Extract the [X, Y] coordinate from the center of the cell holding the provided text.  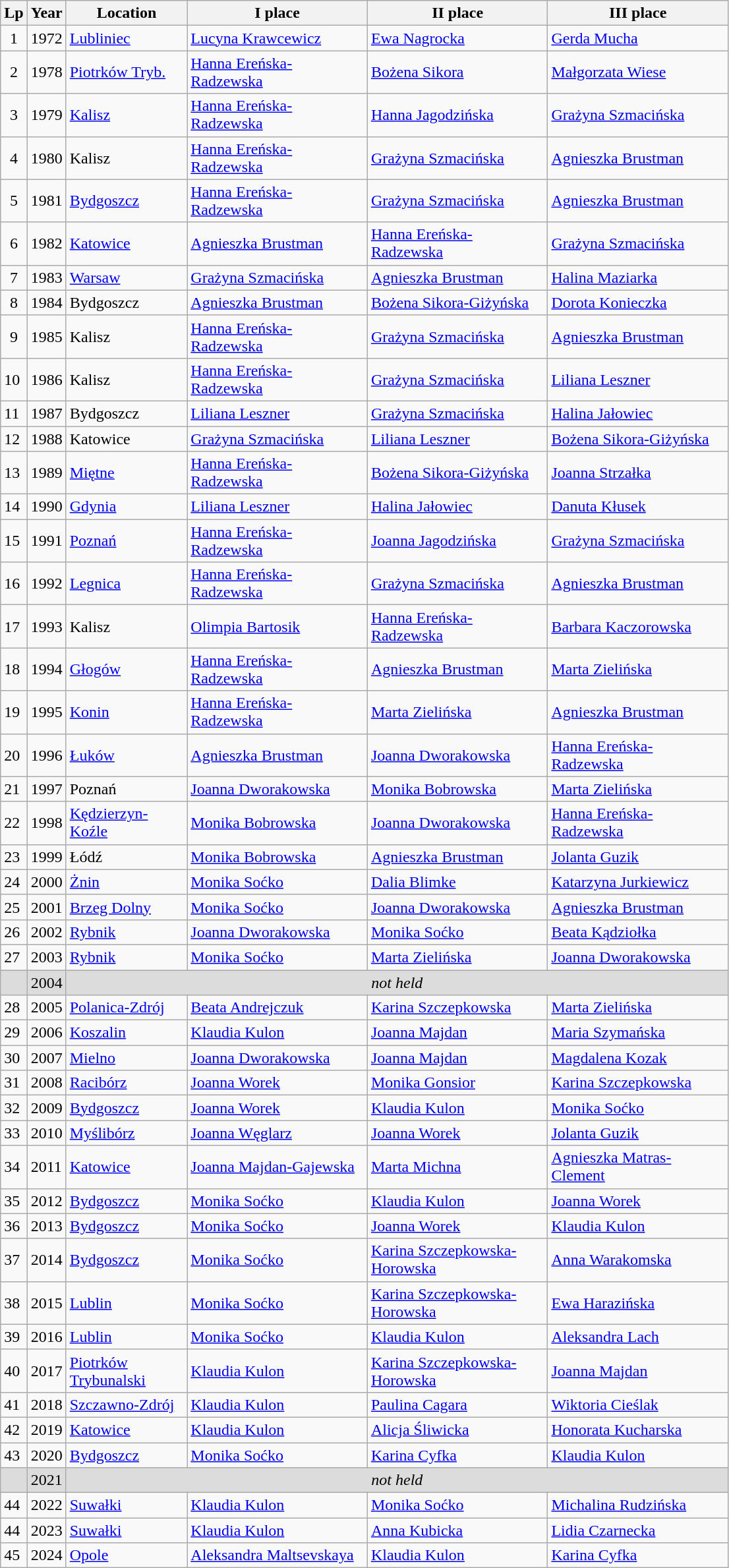
1985 [46, 336]
Mielno [127, 1058]
Dalia Blimke [457, 882]
27 [14, 957]
2001 [46, 907]
11 [14, 413]
1991 [46, 540]
Piotrków Trybunalski [127, 1371]
18 [14, 670]
1987 [46, 413]
2012 [46, 1201]
Lubliniec [127, 38]
Szczawno-Zdrój [127, 1405]
Aleksandra Lach [638, 1337]
Głogów [127, 670]
I place [277, 13]
28 [14, 1008]
2000 [46, 882]
Opole [127, 1555]
Katarzyna Jurkiewicz [638, 882]
41 [14, 1405]
21 [14, 789]
Joanna Węglarz [277, 1133]
2011 [46, 1167]
32 [14, 1108]
II place [457, 13]
25 [14, 907]
26 [14, 932]
Kędzierzyn-Koźle [127, 823]
1989 [46, 473]
1986 [46, 380]
2016 [46, 1337]
Location [127, 13]
1984 [46, 303]
1983 [46, 277]
Beata Kądziołka [638, 932]
2020 [46, 1455]
Racibórz [127, 1083]
Konin [127, 712]
1993 [46, 626]
Lucyna Krawcewicz [277, 38]
42 [14, 1430]
2023 [46, 1530]
2010 [46, 1133]
33 [14, 1133]
2017 [46, 1371]
2019 [46, 1430]
Myślibórz [127, 1133]
4 [14, 158]
1994 [46, 670]
Beata Andrejczuk [277, 1008]
Joanna Majdan-Gajewska [277, 1167]
Gerda Mucha [638, 38]
1980 [46, 158]
Barbara Kaczorowska [638, 626]
22 [14, 823]
1995 [46, 712]
15 [14, 540]
1996 [46, 755]
1998 [46, 823]
1990 [46, 507]
23 [14, 857]
Koszalin [127, 1033]
29 [14, 1033]
Agnieszka Matras-Clement [638, 1167]
Wiktoria Cieślak [638, 1405]
Małgorzata Wiese [638, 73]
Brzeg Dolny [127, 907]
Hanna Jagodzińska [457, 115]
30 [14, 1058]
2 [14, 73]
Alicja Śliwicka [457, 1430]
1979 [46, 115]
13 [14, 473]
Bożena Sikora [457, 73]
Danuta Kłusek [638, 507]
Dorota Konieczka [638, 303]
1972 [46, 38]
36 [14, 1226]
5 [14, 200]
Monika Gonsior [457, 1083]
2022 [46, 1505]
3 [14, 115]
2003 [46, 957]
1978 [46, 73]
Warsaw [127, 277]
Magdalena Kozak [638, 1058]
Anna Kubicka [457, 1530]
Łuków [127, 755]
Ewa Nagrocka [457, 38]
Marta Michna [457, 1167]
1988 [46, 438]
39 [14, 1337]
2004 [46, 983]
2015 [46, 1302]
Honorata Kucharska [638, 1430]
Year [46, 13]
2008 [46, 1083]
31 [14, 1083]
Michalina Rudzińska [638, 1505]
Legnica [127, 584]
Piotrków Tryb. [127, 73]
Lp [14, 13]
24 [14, 882]
2024 [46, 1555]
Ewa Harazińska [638, 1302]
2006 [46, 1033]
2014 [46, 1260]
12 [14, 438]
14 [14, 507]
37 [14, 1260]
16 [14, 584]
1992 [46, 584]
2018 [46, 1405]
Miętne [127, 473]
Gdynia [127, 507]
17 [14, 626]
1981 [46, 200]
43 [14, 1455]
Anna Warakomska [638, 1260]
9 [14, 336]
Żnin [127, 882]
Lidia Czarnecka [638, 1530]
Maria Szymańska [638, 1033]
2005 [46, 1008]
Aleksandra Maltsevskaya [277, 1555]
Olimpia Bartosik [277, 626]
20 [14, 755]
1997 [46, 789]
2009 [46, 1108]
Halina Maziarka [638, 277]
38 [14, 1302]
1982 [46, 244]
45 [14, 1555]
Polanica-Zdrój [127, 1008]
2021 [46, 1480]
Paulina Cagara [457, 1405]
1999 [46, 857]
6 [14, 244]
2007 [46, 1058]
2002 [46, 932]
10 [14, 380]
7 [14, 277]
40 [14, 1371]
35 [14, 1201]
Joanna Jagodzińska [457, 540]
Joanna Strzałka [638, 473]
8 [14, 303]
34 [14, 1167]
19 [14, 712]
2013 [46, 1226]
1 [14, 38]
Łódź [127, 857]
III place [638, 13]
